Locate the cell with the specified text and output its (X, Y) center coordinate. 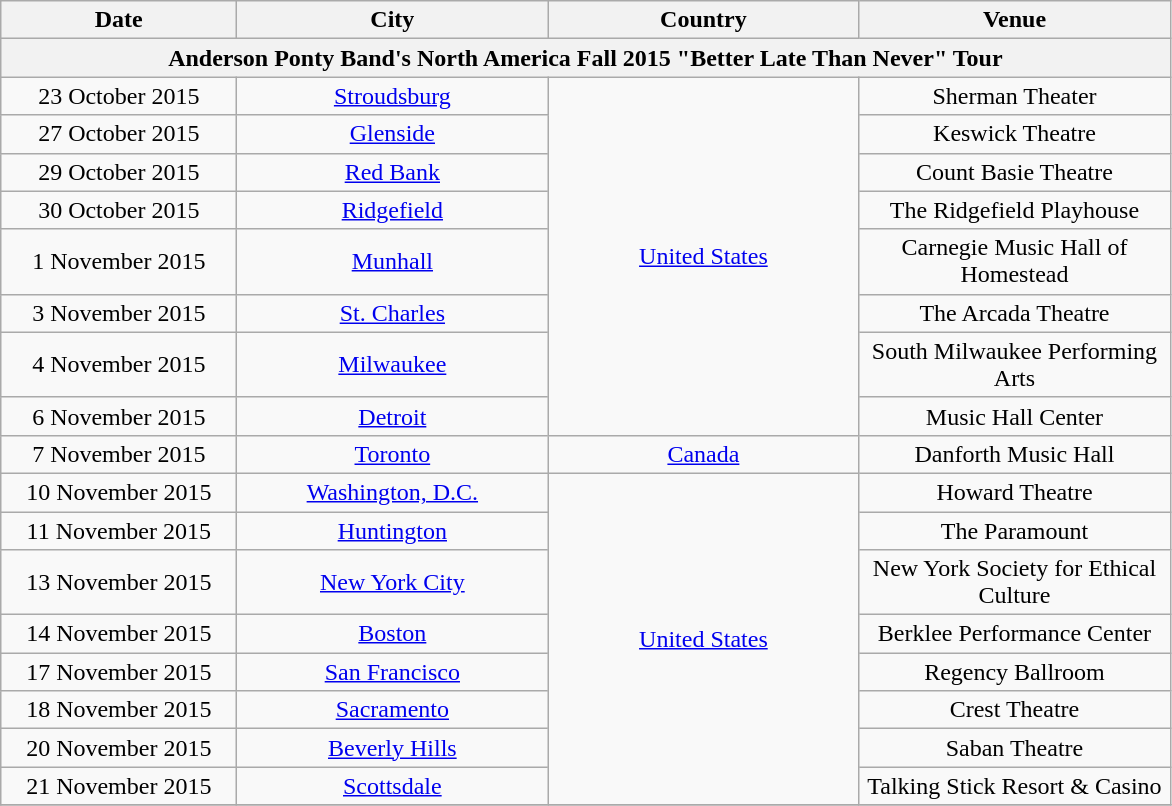
11 November 2015 (119, 531)
27 October 2015 (119, 134)
7 November 2015 (119, 454)
Keswick Theatre (1014, 134)
South Milwaukee Performing Arts (1014, 364)
13 November 2015 (119, 582)
Red Bank (392, 172)
Saban Theatre (1014, 748)
Milwaukee (392, 364)
Crest Theatre (1014, 710)
Washington, D.C. (392, 492)
The Ridgefield Playhouse (1014, 210)
Carnegie Music Hall of Homestead (1014, 262)
Anderson Ponty Band's North America Fall 2015 "Better Late Than Never" Tour (586, 58)
6 November 2015 (119, 416)
Ridgefield (392, 210)
The Paramount (1014, 531)
Date (119, 20)
Talking Stick Resort & Casino (1014, 786)
New York City (392, 582)
New York Society for Ethical Culture (1014, 582)
Detroit (392, 416)
City (392, 20)
23 October 2015 (119, 96)
Sacramento (392, 710)
Danforth Music Hall (1014, 454)
Munhall (392, 262)
Music Hall Center (1014, 416)
3 November 2015 (119, 313)
30 October 2015 (119, 210)
18 November 2015 (119, 710)
Huntington (392, 531)
Glenside (392, 134)
Venue (1014, 20)
Canada (704, 454)
Stroudsburg (392, 96)
Country (704, 20)
St. Charles (392, 313)
1 November 2015 (119, 262)
Sherman Theater (1014, 96)
Count Basie Theatre (1014, 172)
Howard Theatre (1014, 492)
4 November 2015 (119, 364)
San Francisco (392, 672)
14 November 2015 (119, 634)
Scottsdale (392, 786)
Regency Ballroom (1014, 672)
17 November 2015 (119, 672)
Beverly Hills (392, 748)
21 November 2015 (119, 786)
Berklee Performance Center (1014, 634)
Toronto (392, 454)
29 October 2015 (119, 172)
Boston (392, 634)
10 November 2015 (119, 492)
20 November 2015 (119, 748)
The Arcada Theatre (1014, 313)
